Scan for the cell matching the given text and deliver its [x, y] coordinate at center. 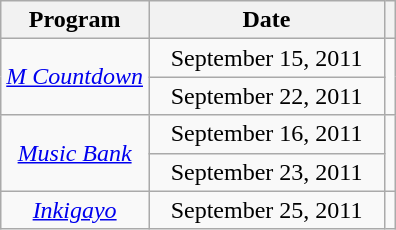
September 25, 2011 [266, 210]
September 23, 2011 [266, 172]
Inkigayo [75, 210]
September 16, 2011 [266, 134]
September 15, 2011 [266, 58]
Program [75, 20]
M Countdown [75, 77]
Date [266, 20]
Music Bank [75, 153]
September 22, 2011 [266, 96]
